Detect which cell encompasses the target text, then output its (x, y) center coordinate. 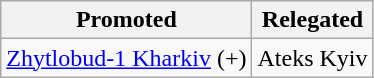
Ateks Kyiv (312, 58)
Promoted (126, 20)
Relegated (312, 20)
Zhytlobud-1 Kharkiv (+) (126, 58)
